Identify which cell holds the provided text, then report its (X, Y) central coordinate. 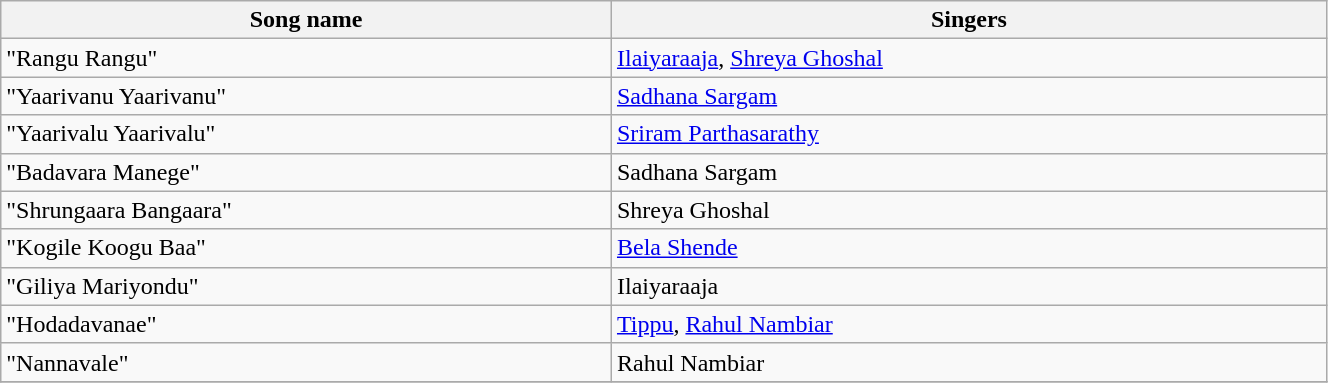
Rahul Nambiar (968, 362)
Bela Shende (968, 248)
"Yaarivalu Yaarivalu" (306, 134)
"Kogile Koogu Baa" (306, 248)
Ilaiyaraaja, Shreya Ghoshal (968, 58)
"Badavara Manege" (306, 172)
Sriram Parthasarathy (968, 134)
Singers (968, 20)
Ilaiyaraaja (968, 286)
"Hodadavanae" (306, 324)
"Rangu Rangu" (306, 58)
"Yaarivanu Yaarivanu" (306, 96)
"Nannavale" (306, 362)
Tippu, Rahul Nambiar (968, 324)
"Shrungaara Bangaara" (306, 210)
"Giliya Mariyondu" (306, 286)
Shreya Ghoshal (968, 210)
Song name (306, 20)
